Search for the cell housing the specified text and yield its (x, y) center coordinate. 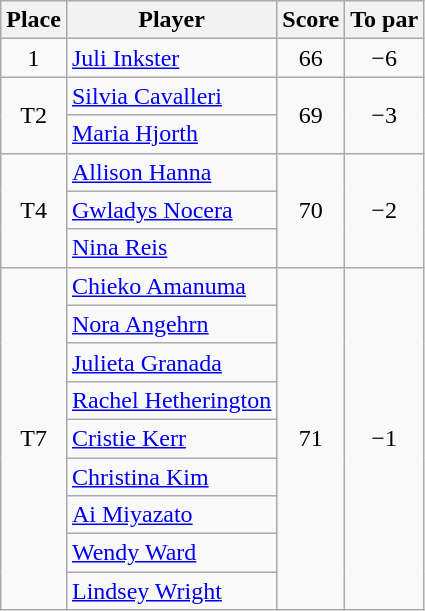
Wendy Ward (171, 553)
T7 (34, 438)
T4 (34, 210)
Christina Kim (171, 477)
Silvia Cavalleri (171, 96)
Maria Hjorth (171, 134)
Place (34, 20)
Cristie Kerr (171, 438)
69 (311, 115)
T2 (34, 115)
70 (311, 210)
71 (311, 438)
Ai Miyazato (171, 515)
−6 (384, 58)
Chieko Amanuma (171, 286)
Julieta Granada (171, 362)
Score (311, 20)
Rachel Hetherington (171, 400)
Nora Angehrn (171, 324)
−2 (384, 210)
−3 (384, 115)
−1 (384, 438)
Juli Inkster (171, 58)
Gwladys Nocera (171, 210)
To par (384, 20)
Player (171, 20)
Allison Hanna (171, 172)
1 (34, 58)
66 (311, 58)
Lindsey Wright (171, 591)
Nina Reis (171, 248)
